Detect which cell encompasses the target text, then output its (x, y) center coordinate. 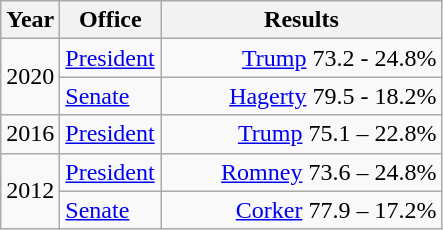
Office (110, 20)
Trump 73.2 - 24.8% (302, 58)
Hagerty 79.5 - 18.2% (302, 96)
Results (302, 20)
2020 (30, 77)
Romney 73.6 – 24.8% (302, 172)
2016 (30, 134)
Trump 75.1 – 22.8% (302, 134)
Corker 77.9 – 17.2% (302, 210)
Year (30, 20)
2012 (30, 191)
